Find where the given text appears and provide that cell's center as [x, y] coordinate. 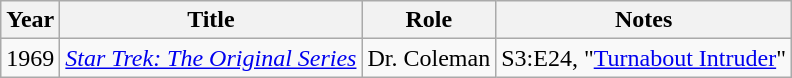
Role [429, 20]
Dr. Coleman [429, 58]
Title [211, 20]
Year [30, 20]
1969 [30, 58]
Notes [644, 20]
S3:E24, "Turnabout Intruder" [644, 58]
Star Trek: The Original Series [211, 58]
